Extract the [X, Y] coordinate from the center of the cell holding the provided text.  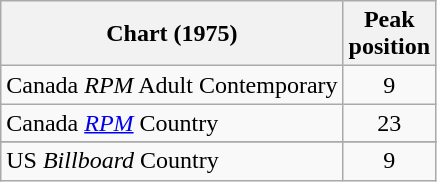
23 [389, 123]
Canada RPM Country [172, 123]
Peakposition [389, 34]
Canada RPM Adult Contemporary [172, 85]
Chart (1975) [172, 34]
US Billboard Country [172, 161]
